Detect which cell encompasses the target text, then output its [x, y] center coordinate. 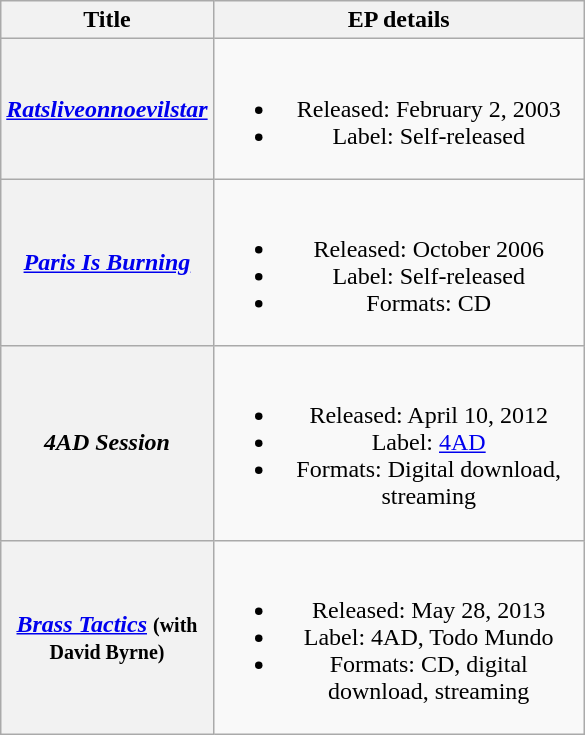
Paris Is Burning [107, 262]
Ratsliveonnoevilstar [107, 109]
4AD Session [107, 443]
Released: May 28, 2013Label: 4AD, Todo MundoFormats: CD, digital download, streaming [398, 637]
Released: February 2, 2003Label: Self-released [398, 109]
EP details [398, 20]
Released: October 2006Label: Self-releasedFormats: CD [398, 262]
Brass Tactics (with David Byrne) [107, 637]
Title [107, 20]
Released: April 10, 2012Label: 4ADFormats: Digital download, streaming [398, 443]
